Locate the cell with the specified text and output its (X, Y) center coordinate. 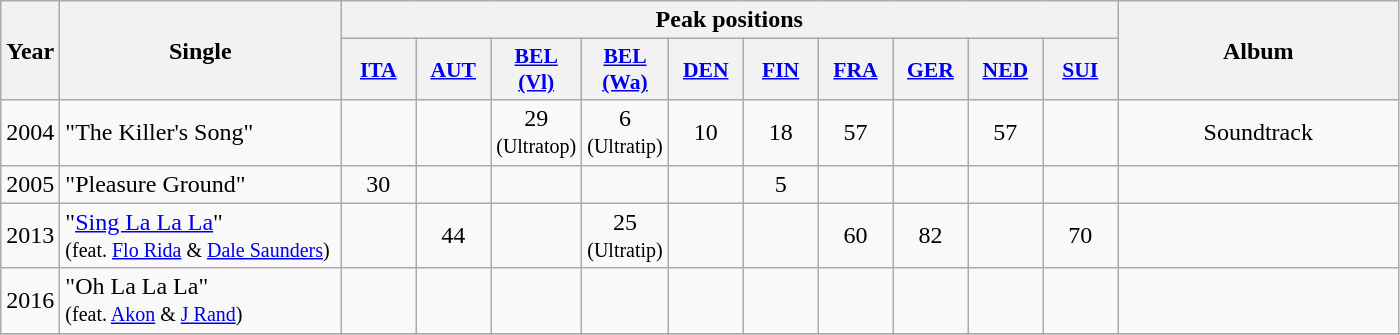
FRA (856, 70)
Soundtrack (1258, 132)
29(Ultratop) (536, 132)
AUT (454, 70)
30 (378, 184)
FIN (780, 70)
18 (780, 132)
70 (1080, 236)
10 (706, 132)
"The Killer's Song" (200, 132)
BEL (Wa) (626, 70)
GER (930, 70)
2013 (30, 236)
25(Ultratip) (626, 236)
Peak positions (730, 20)
6 (Ultratip) (626, 132)
5 (780, 184)
ITA (378, 70)
44 (454, 236)
2004 (30, 132)
2005 (30, 184)
"Oh La La La"(feat. Akon & J Rand) (200, 300)
Single (200, 50)
NED (1006, 70)
BEL (Vl) (536, 70)
SUI (1080, 70)
82 (930, 236)
DEN (706, 70)
Year (30, 50)
60 (856, 236)
Album (1258, 50)
"Pleasure Ground" (200, 184)
2016 (30, 300)
"Sing La La La"(feat. Flo Rida & Dale Saunders) (200, 236)
